Locate the cell with the specified text and output its (x, y) center coordinate. 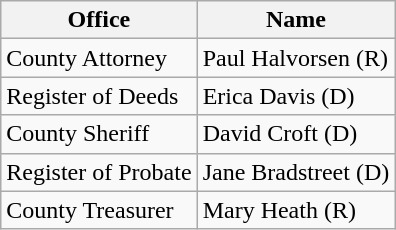
County Sheriff (99, 134)
Register of Probate (99, 172)
Office (99, 20)
Name (296, 20)
Paul Halvorsen (R) (296, 58)
Mary Heath (R) (296, 210)
Register of Deeds (99, 96)
County Attorney (99, 58)
David Croft (D) (296, 134)
County Treasurer (99, 210)
Jane Bradstreet (D) (296, 172)
Erica Davis (D) (296, 96)
